Locate the cell with the specified text and output its (X, Y) center coordinate. 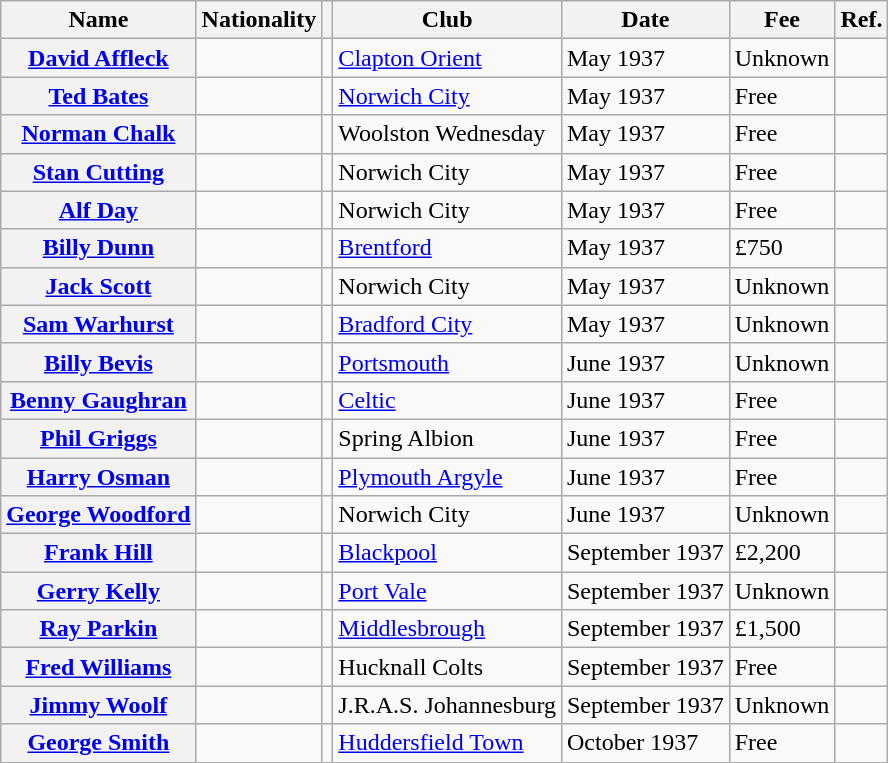
Blackpool (448, 553)
David Affleck (98, 58)
George Woodford (98, 515)
Celtic (448, 400)
Huddersfield Town (448, 743)
Brentford (448, 248)
Ray Parkin (98, 629)
Benny Gaughran (98, 400)
Fee (782, 20)
Alf Day (98, 210)
£2,200 (782, 553)
Nationality (259, 20)
Norman Chalk (98, 134)
Billy Bevis (98, 362)
£750 (782, 248)
October 1937 (645, 743)
Portsmouth (448, 362)
Ref. (862, 20)
Gerry Kelly (98, 591)
J.R.A.S. Johannesburg (448, 705)
Hucknall Colts (448, 667)
Jack Scott (98, 286)
Plymouth Argyle (448, 477)
Spring Albion (448, 438)
Club (448, 20)
Frank Hill (98, 553)
George Smith (98, 743)
Clapton Orient (448, 58)
Woolston Wednesday (448, 134)
Name (98, 20)
Fred Williams (98, 667)
Phil Griggs (98, 438)
Jimmy Woolf (98, 705)
Bradford City (448, 324)
Ted Bates (98, 96)
Port Vale (448, 591)
Billy Dunn (98, 248)
Stan Cutting (98, 172)
Middlesbrough (448, 629)
Sam Warhurst (98, 324)
£1,500 (782, 629)
Harry Osman (98, 477)
Date (645, 20)
